Return (X, Y) of the center of cell containing provided text 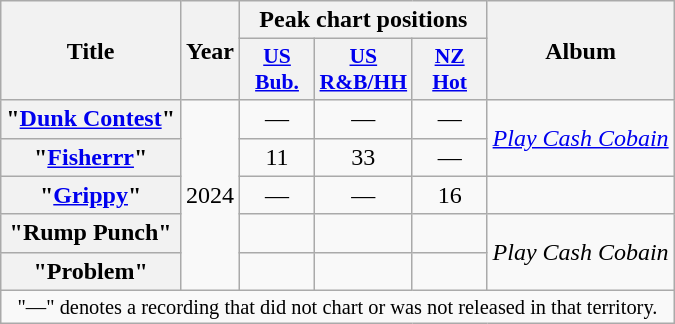
"Dunk Contest" (91, 119)
USR&B/HH (363, 70)
"Grippy" (91, 195)
16 (450, 195)
"Fisherrr" (91, 157)
NZHot (450, 70)
Year (210, 50)
"Rump Punch" (91, 233)
2024 (210, 195)
Peak chart positions (364, 20)
Title (91, 50)
USBub. (278, 70)
33 (363, 157)
11 (278, 157)
"Problem" (91, 271)
Album (580, 50)
"—" denotes a recording that did not chart or was not released in that territory. (338, 307)
